Extract the (x, y) coordinate from the center of the cell holding the provided text.  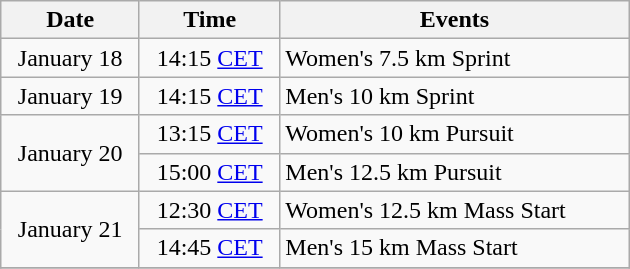
14:45 CET (209, 248)
January 18 (70, 58)
13:15 CET (209, 134)
Men's 12.5 km Pursuit (454, 172)
Men's 15 km Mass Start (454, 248)
January 19 (70, 96)
January 21 (70, 229)
15:00 CET (209, 172)
Women's 10 km Pursuit (454, 134)
Men's 10 km Sprint (454, 96)
12:30 CET (209, 210)
January 20 (70, 153)
Women's 7.5 km Sprint (454, 58)
Date (70, 20)
Events (454, 20)
Women's 12.5 km Mass Start (454, 210)
Time (209, 20)
